Identify which cell holds the provided text, then report its [x, y] central coordinate. 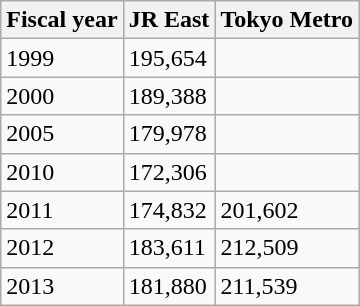
2012 [62, 248]
Tokyo Metro [287, 20]
189,388 [169, 96]
2013 [62, 286]
201,602 [287, 210]
1999 [62, 58]
211,539 [287, 286]
JR East [169, 20]
181,880 [169, 286]
2000 [62, 96]
2005 [62, 134]
174,832 [169, 210]
179,978 [169, 134]
212,509 [287, 248]
2010 [62, 172]
195,654 [169, 58]
183,611 [169, 248]
Fiscal year [62, 20]
172,306 [169, 172]
2011 [62, 210]
